Pinpoint the cell where the given text exists, returning its (X, Y) midpoint coordinate. 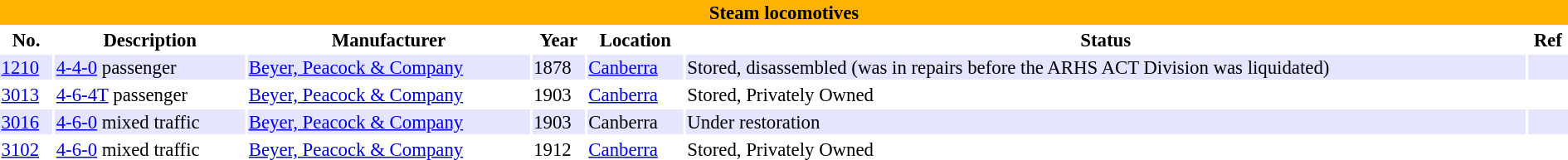
Stored, disassembled (was in repairs before the ARHS ACT Division was liquidated) (1106, 67)
No. (27, 40)
Status (1106, 40)
1210 (27, 67)
Stored, Privately Owned (1106, 95)
Description (149, 40)
4-6-4T passenger (149, 95)
Year (559, 40)
Steam locomotives (784, 12)
Manufacturer (388, 40)
Location (635, 40)
4-6-0 mixed traffic (149, 122)
3013 (27, 95)
1878 (559, 67)
Under restoration (1106, 122)
3016 (27, 122)
4-4-0 passenger (149, 67)
Ref (1548, 40)
